For the text-containing cell, return its midpoint in (x, y) coordinate format. 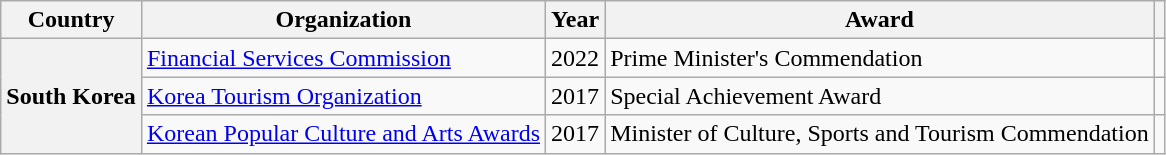
Financial Services Commission (343, 58)
Prime Minister's Commendation (880, 58)
Minister of Culture, Sports and Tourism Commendation (880, 134)
Organization (343, 20)
Korea Tourism Organization (343, 96)
South Korea (72, 96)
Korean Popular Culture and Arts Awards (343, 134)
Special Achievement Award (880, 96)
Award (880, 20)
2022 (576, 58)
Year (576, 20)
Country (72, 20)
